Return [x, y] of the center of cell containing provided text 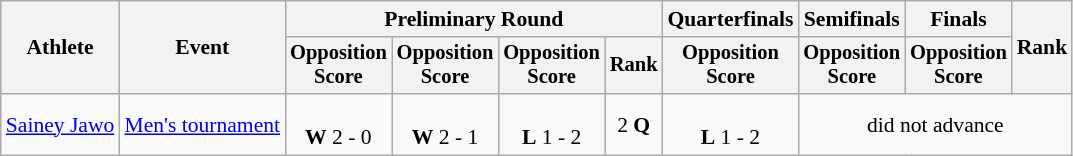
Quarterfinals [730, 19]
did not advance [935, 124]
Event [202, 48]
W 2 - 1 [446, 124]
W 2 - 0 [338, 124]
Sainey Jawo [60, 124]
Men's tournament [202, 124]
Semifinals [852, 19]
2 Q [634, 124]
Preliminary Round [474, 19]
Athlete [60, 48]
Finals [958, 19]
